From the cell containing the given text, extract its center point as [x, y] coordinate. 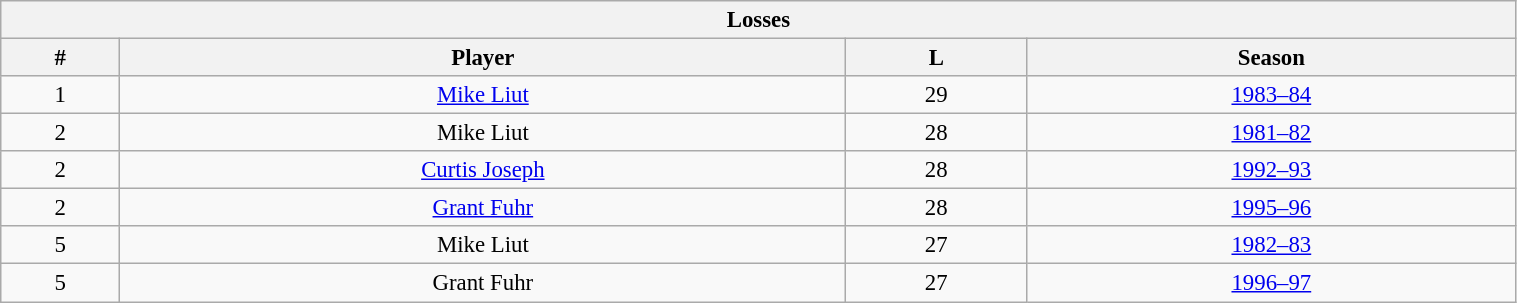
Losses [758, 20]
1 [60, 95]
1983–84 [1272, 95]
1981–82 [1272, 133]
L [936, 58]
1992–93 [1272, 170]
29 [936, 95]
Curtis Joseph [483, 170]
Season [1272, 58]
# [60, 58]
1982–83 [1272, 245]
Player [483, 58]
1995–96 [1272, 208]
1996–97 [1272, 283]
